Scan for the cell matching the given text and deliver its [x, y] coordinate at center. 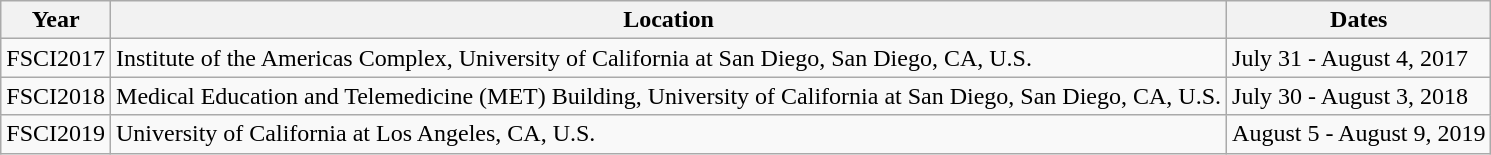
FSCI2017 [56, 58]
University of California at Los Angeles, CA, U.S. [669, 134]
Dates [1359, 20]
FSCI2018 [56, 96]
July 31 - August 4, 2017 [1359, 58]
FSCI2019 [56, 134]
Medical Education and Telemedicine (MET) Building, University of California at San Diego, San Diego, CA, U.S. [669, 96]
Year [56, 20]
August 5 - August 9, 2019 [1359, 134]
Location [669, 20]
July 30 - August 3, 2018 [1359, 96]
Institute of the Americas Complex, University of California at San Diego, San Diego, CA, U.S. [669, 58]
